Find where the given text appears and provide that cell's center as [x, y] coordinate. 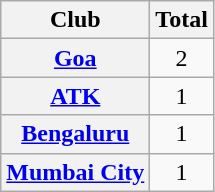
ATK [76, 96]
2 [182, 58]
Mumbai City [76, 172]
Goa [76, 58]
Total [182, 20]
Club [76, 20]
Bengaluru [76, 134]
